Scan for the cell matching the given text and deliver its (x, y) coordinate at center. 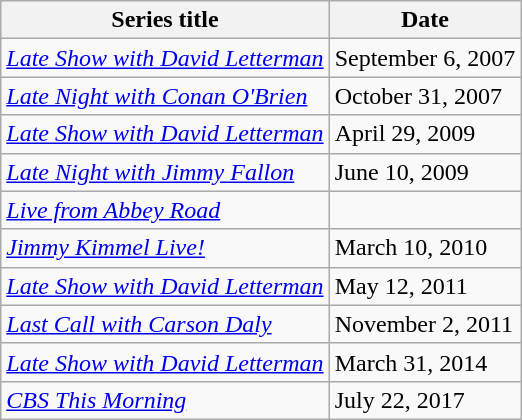
Live from Abbey Road (165, 210)
CBS This Morning (165, 400)
May 12, 2011 (425, 286)
April 29, 2009 (425, 134)
July 22, 2017 (425, 400)
March 31, 2014 (425, 362)
Late Night with Jimmy Fallon (165, 172)
Jimmy Kimmel Live! (165, 248)
Series title (165, 20)
September 6, 2007 (425, 58)
June 10, 2009 (425, 172)
October 31, 2007 (425, 96)
Late Night with Conan O'Brien (165, 96)
March 10, 2010 (425, 248)
Last Call with Carson Daly (165, 324)
Date (425, 20)
November 2, 2011 (425, 324)
